Output the [x, y] coordinate of the center of the cell containing the given text.  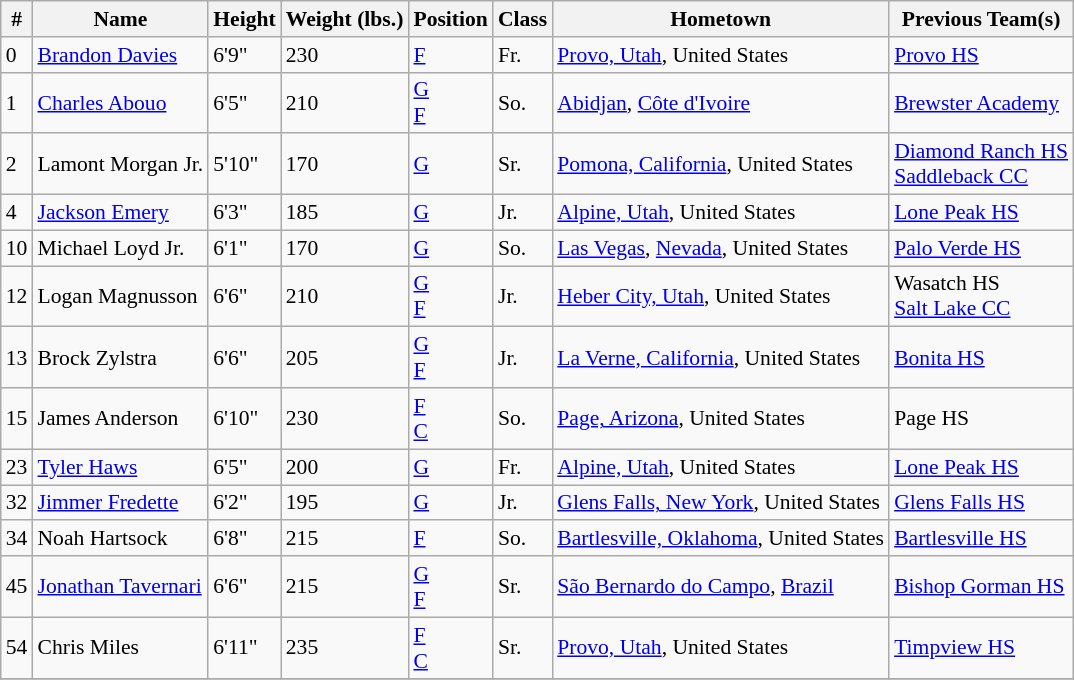
Logan Magnusson [120, 296]
Las Vegas, Nevada, United States [720, 248]
5'10" [244, 164]
10 [17, 248]
185 [345, 213]
Brewster Academy [981, 102]
Previous Team(s) [981, 19]
6'1" [244, 248]
6'8" [244, 539]
6'10" [244, 418]
13 [17, 358]
54 [17, 648]
Lamont Morgan Jr. [120, 164]
Bartlesville, Oklahoma, United States [720, 539]
Heber City, Utah, United States [720, 296]
Wasatch HSSalt Lake CC [981, 296]
200 [345, 467]
Name [120, 19]
Class [522, 19]
0 [17, 55]
Provo HS [981, 55]
Tyler Haws [120, 467]
Page, Arizona, United States [720, 418]
Glens Falls HS [981, 503]
15 [17, 418]
205 [345, 358]
Jackson Emery [120, 213]
Noah Hartsock [120, 539]
4 [17, 213]
32 [17, 503]
Glens Falls, New York, United States [720, 503]
Chris Miles [120, 648]
São Bernardo do Campo, Brazil [720, 586]
La Verne, California, United States [720, 358]
45 [17, 586]
Pomona, California, United States [720, 164]
Page HS [981, 418]
6'3" [244, 213]
Bonita HS [981, 358]
Timpview HS [981, 648]
Weight (lbs.) [345, 19]
James Anderson [120, 418]
Bishop Gorman HS [981, 586]
Brock Zylstra [120, 358]
6'11" [244, 648]
Brandon Davies [120, 55]
Palo Verde HS [981, 248]
34 [17, 539]
Charles Abouo [120, 102]
Hometown [720, 19]
12 [17, 296]
235 [345, 648]
23 [17, 467]
195 [345, 503]
6'2" [244, 503]
Jimmer Fredette [120, 503]
2 [17, 164]
Position [450, 19]
6'9" [244, 55]
Height [244, 19]
1 [17, 102]
Bartlesville HS [981, 539]
Michael Loyd Jr. [120, 248]
Diamond Ranch HSSaddleback CC [981, 164]
Jonathan Tavernari [120, 586]
Abidjan, Côte d'Ivoire [720, 102]
# [17, 19]
